Locate the cell with the specified text and output its [X, Y] center coordinate. 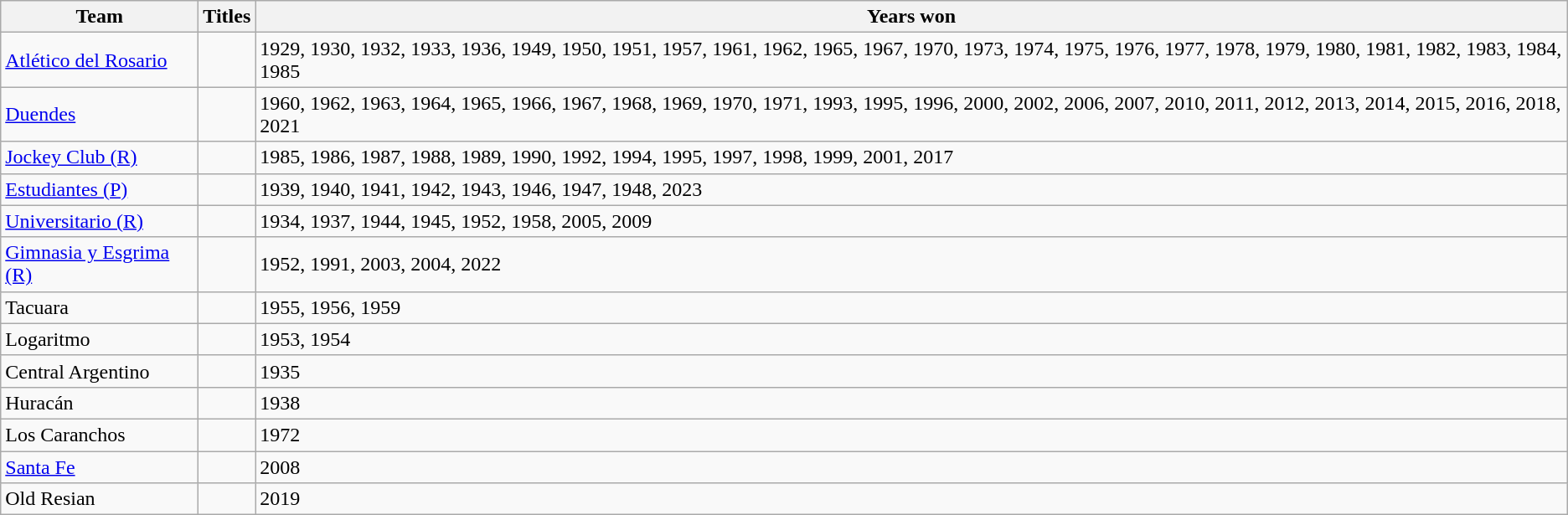
Universitario (R) [100, 221]
Years won [911, 17]
1938 [911, 403]
Titles [227, 17]
Santa Fe [100, 466]
1952, 1991, 2003, 2004, 2022 [911, 265]
1955, 1956, 1959 [911, 307]
2008 [911, 466]
Team [100, 17]
Logaritmo [100, 339]
Los Caranchos [100, 435]
1953, 1954 [911, 339]
1939, 1940, 1941, 1942, 1943, 1946, 1947, 1948, 2023 [911, 189]
Estudiantes (P) [100, 189]
Tacuara [100, 307]
1985, 1986, 1987, 1988, 1989, 1990, 1992, 1994, 1995, 1997, 1998, 1999, 2001, 2017 [911, 157]
Gimnasia y Esgrima (R) [100, 265]
Jockey Club (R) [100, 157]
Huracán [100, 403]
1935 [911, 371]
Atlético del Rosario [100, 60]
Duendes [100, 114]
1972 [911, 435]
1934, 1937, 1944, 1945, 1952, 1958, 2005, 2009 [911, 221]
Central Argentino [100, 371]
2019 [911, 499]
Old Resian [100, 499]
